Detect which cell encompasses the target text, then output its (x, y) center coordinate. 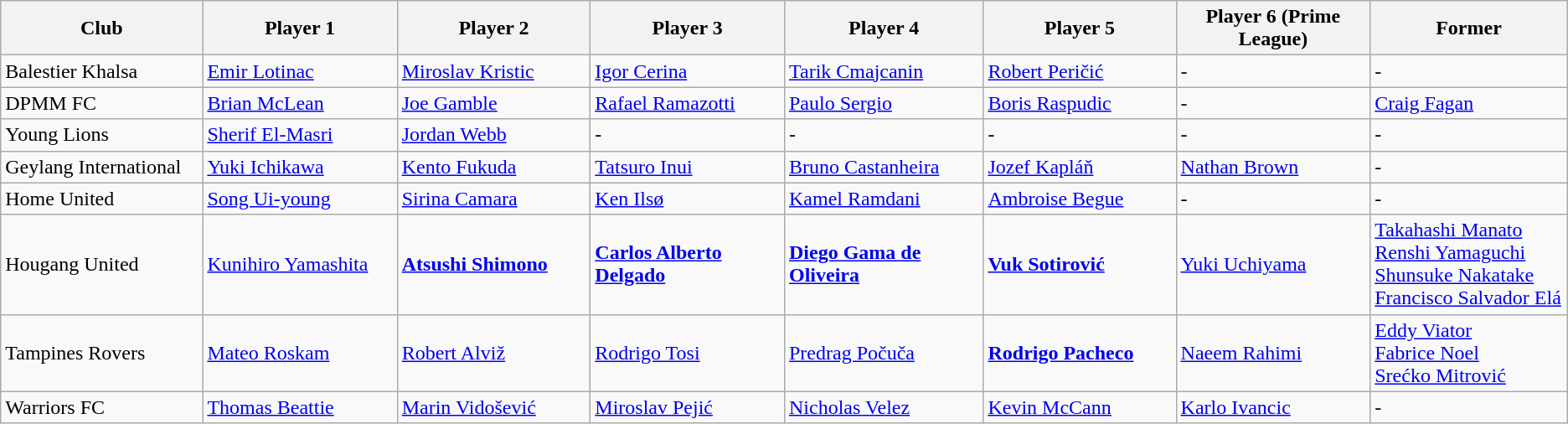
Igor Cerina (688, 71)
Jozef Kapláň (1080, 167)
Karlo Ivancic (1273, 407)
Player 1 (300, 28)
Song Ui-young (300, 199)
Kento Fukuda (494, 167)
Craig Fagan (1469, 103)
Eddy Viator Fabrice Noel Srećko Mitrović (1469, 353)
Miroslav Kristic (494, 71)
Kevin McCann (1080, 407)
Joe Gamble (494, 103)
Atsushi Shimono (494, 265)
Yuki Uchiyama (1273, 265)
Paulo Sergio (883, 103)
Diego Gama de Oliveira (883, 265)
Miroslav Pejić (688, 407)
Rodrigo Pacheco (1080, 353)
Kunihiro Yamashita (300, 265)
Emir Lotinac (300, 71)
Warriors FC (102, 407)
Geylang International (102, 167)
Tampines Rovers (102, 353)
Predrag Počuča (883, 353)
Player 4 (883, 28)
Thomas Beattie (300, 407)
Vuk Sotirović (1080, 265)
Player 2 (494, 28)
Player 6 (Prime League) (1273, 28)
Takahashi Manato Renshi Yamaguchi Shunsuke Nakatake Francisco Salvador Elá (1469, 265)
Marin Vidošević (494, 407)
Naeem Rahimi (1273, 353)
Bruno Castanheira (883, 167)
Brian McLean (300, 103)
Boris Raspudic (1080, 103)
Mateo Roskam (300, 353)
Home United (102, 199)
DPMM FC (102, 103)
Carlos Alberto Delgado (688, 265)
Rodrigo Tosi (688, 353)
Club (102, 28)
Rafael Ramazotti (688, 103)
Balestier Khalsa (102, 71)
Nicholas Velez (883, 407)
Nathan Brown (1273, 167)
Kamel Ramdani (883, 199)
Robert Peričić (1080, 71)
Tatsuro Inui (688, 167)
Jordan Webb (494, 135)
Tarik Cmajcanin (883, 71)
Ken Ilsø (688, 199)
Player 5 (1080, 28)
Yuki Ichikawa (300, 167)
Hougang United (102, 265)
Former (1469, 28)
Sherif El-Masri (300, 135)
Player 3 (688, 28)
Sirina Camara (494, 199)
Young Lions (102, 135)
Robert Alviž (494, 353)
Ambroise Begue (1080, 199)
